Output the (X, Y) coordinate of the center of the cell containing the given text.  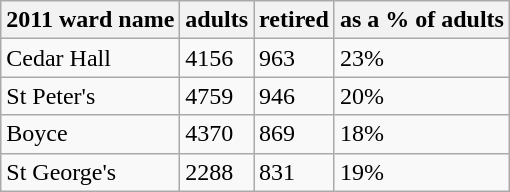
869 (294, 134)
20% (422, 96)
831 (294, 172)
963 (294, 58)
4759 (217, 96)
4156 (217, 58)
2288 (217, 172)
19% (422, 172)
St George's (90, 172)
2011 ward name (90, 20)
Boyce (90, 134)
as a % of adults (422, 20)
adults (217, 20)
retired (294, 20)
18% (422, 134)
St Peter's (90, 96)
4370 (217, 134)
946 (294, 96)
Cedar Hall (90, 58)
23% (422, 58)
